Search for the cell housing the specified text and yield its (x, y) center coordinate. 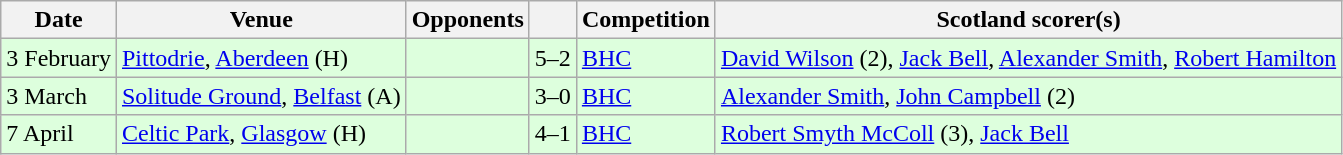
3 March (59, 96)
David Wilson (2), Jack Bell, Alexander Smith, Robert Hamilton (1028, 58)
Celtic Park, Glasgow (H) (261, 134)
Competition (646, 20)
Pittodrie, Aberdeen (H) (261, 58)
3 February (59, 58)
5–2 (552, 58)
Scotland scorer(s) (1028, 20)
Robert Smyth McColl (3), Jack Bell (1028, 134)
4–1 (552, 134)
7 April (59, 134)
Solitude Ground, Belfast (A) (261, 96)
Date (59, 20)
Venue (261, 20)
Opponents (468, 20)
3–0 (552, 96)
Alexander Smith, John Campbell (2) (1028, 96)
